Return (X, Y) of the center of cell containing provided text 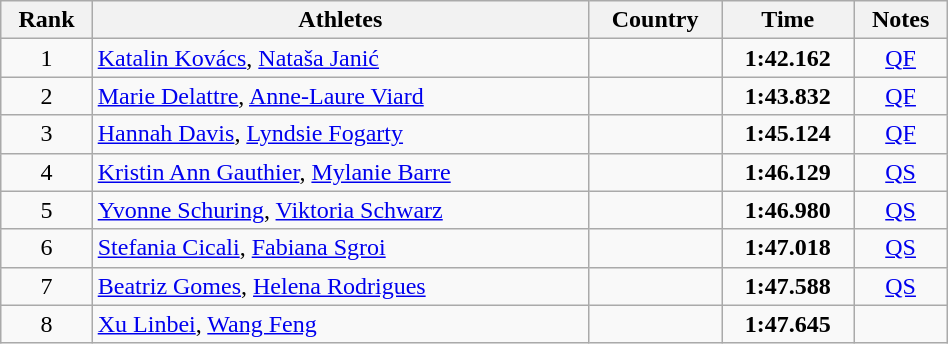
Kristin Ann Gauthier, Mylanie Barre (340, 172)
7 (46, 286)
Hannah Davis, Lyndsie Fogarty (340, 134)
Athletes (340, 20)
1:47.588 (788, 286)
Yvonne Schuring, Viktoria Schwarz (340, 210)
1:47.645 (788, 324)
2 (46, 96)
1:47.018 (788, 248)
Country (654, 20)
Notes (900, 20)
Stefania Cicali, Fabiana Sgroi (340, 248)
1:45.124 (788, 134)
1:42.162 (788, 58)
Beatriz Gomes, Helena Rodrigues (340, 286)
5 (46, 210)
8 (46, 324)
6 (46, 248)
Xu Linbei, Wang Feng (340, 324)
Marie Delattre, Anne-Laure Viard (340, 96)
4 (46, 172)
3 (46, 134)
1:46.129 (788, 172)
Rank (46, 20)
1:43.832 (788, 96)
Katalin Kovács, Nataša Janić (340, 58)
Time (788, 20)
1:46.980 (788, 210)
1 (46, 58)
